Scan for the cell matching the given text and deliver its (x, y) coordinate at center. 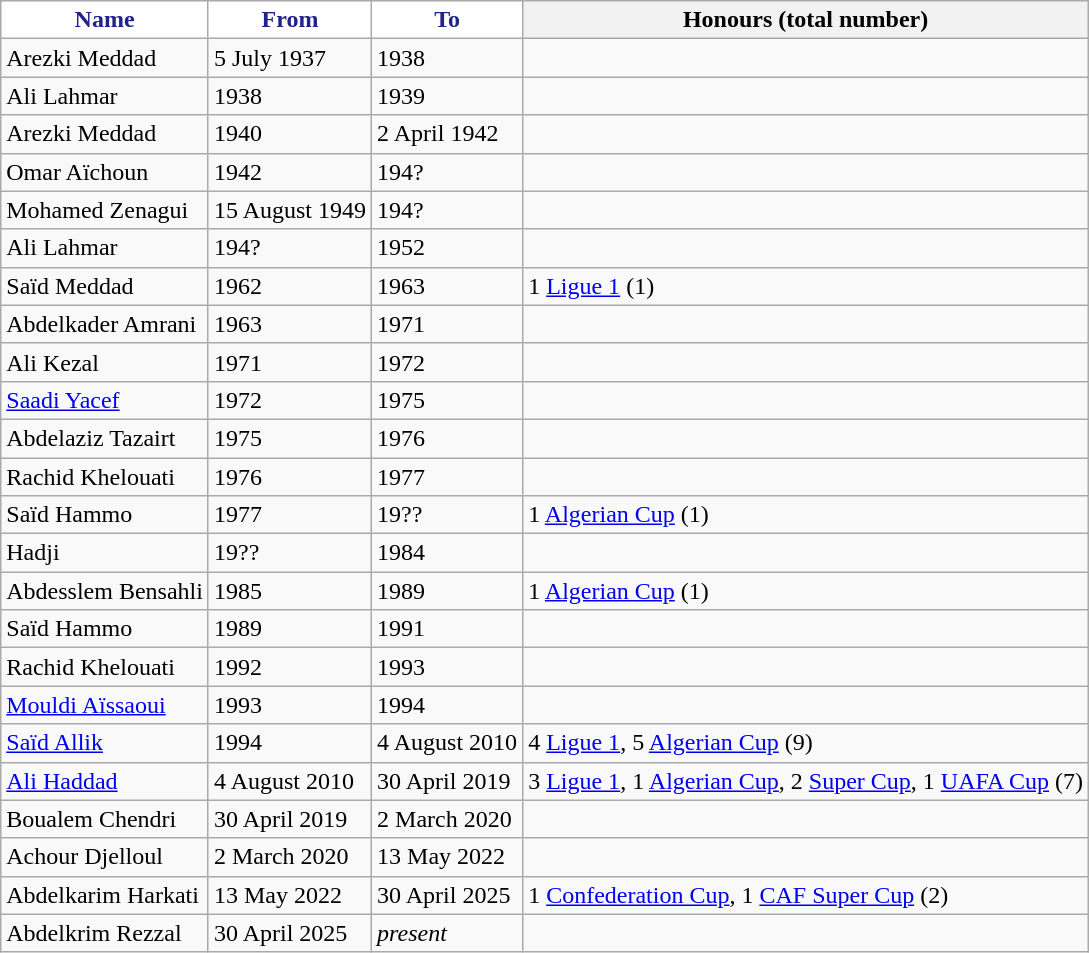
1992 (290, 667)
1942 (290, 172)
Mouldi Aïssaoui (105, 705)
To (448, 20)
1939 (448, 96)
1991 (448, 629)
15 August 1949 (290, 210)
Omar Aïchoun (105, 172)
1940 (290, 134)
1 Ligue 1 (1) (806, 286)
1 Confederation Cup, 1 CAF Super Cup (2) (806, 895)
From (290, 20)
Abdelkrim Rezzal (105, 933)
Boualem Chendri (105, 819)
Ali Haddad (105, 781)
Achour Djelloul (105, 857)
Abdelaziz Tazairt (105, 438)
4 Ligue 1, 5 Algerian Cup (9) (806, 743)
1962 (290, 286)
Mohamed Zenagui (105, 210)
5 July 1937 (290, 58)
Saïd Allik (105, 743)
Abdelkader Amrani (105, 324)
3 Ligue 1, 1 Algerian Cup, 2 Super Cup, 1 UAFA Cup (7) (806, 781)
Abdesslem Bensahli (105, 591)
2 April 1942 (448, 134)
1985 (290, 591)
1984 (448, 553)
Abdelkarim Harkati (105, 895)
present (448, 933)
1952 (448, 248)
Hadji (105, 553)
Saadi Yacef (105, 400)
Name (105, 20)
Ali Kezal (105, 362)
Honours (total number) (806, 20)
Saïd Meddad (105, 286)
